Extract the [x, y] coordinate from the center of the cell holding the provided text.  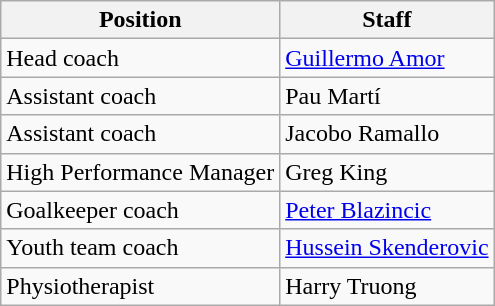
Goalkeeper coach [140, 210]
Position [140, 20]
High Performance Manager [140, 172]
Jacobo Ramallo [387, 134]
Greg King [387, 172]
Physiotherapist [140, 286]
Guillermo Amor [387, 58]
Peter Blazincic [387, 210]
Head coach [140, 58]
Pau Martí [387, 96]
Hussein Skenderovic [387, 248]
Staff [387, 20]
Youth team coach [140, 248]
Harry Truong [387, 286]
